Pinpoint the cell where the given text exists, returning its (x, y) midpoint coordinate. 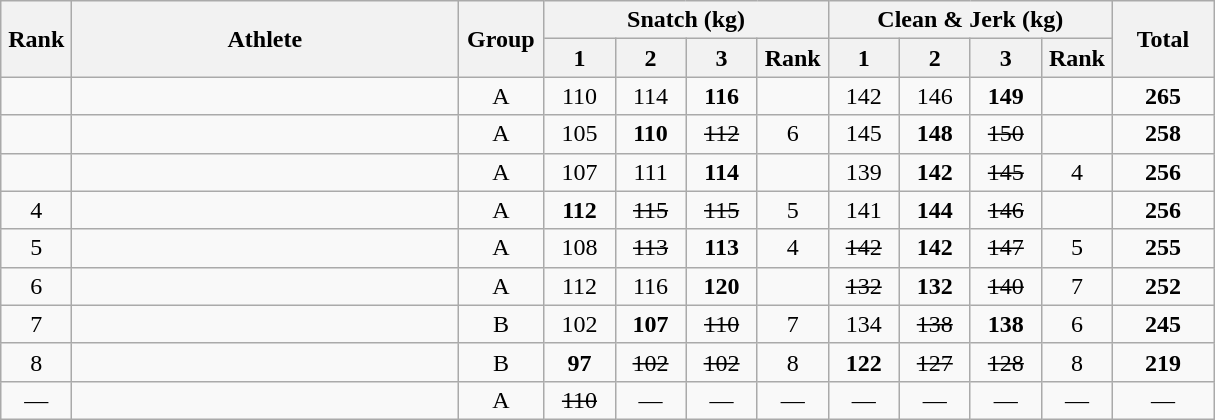
141 (864, 210)
139 (864, 172)
Total (1162, 39)
128 (1006, 362)
144 (934, 210)
Athlete (265, 39)
219 (1162, 362)
258 (1162, 134)
127 (934, 362)
111 (650, 172)
245 (1162, 324)
265 (1162, 96)
Group (501, 39)
120 (722, 286)
149 (1006, 96)
97 (580, 362)
147 (1006, 248)
105 (580, 134)
134 (864, 324)
150 (1006, 134)
Clean & Jerk (kg) (970, 20)
Snatch (kg) (686, 20)
148 (934, 134)
108 (580, 248)
252 (1162, 286)
140 (1006, 286)
122 (864, 362)
255 (1162, 248)
